Output the (X, Y) coordinate of the center of the cell containing the given text.  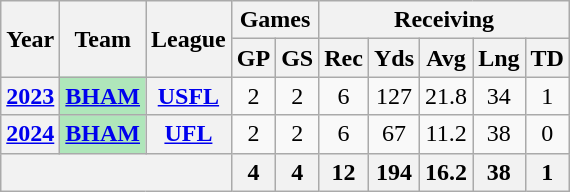
194 (394, 172)
UFL (189, 134)
11.2 (446, 134)
12 (344, 172)
Lng (499, 58)
League (189, 39)
GP (253, 58)
TD (547, 58)
21.8 (446, 96)
Team (103, 39)
Receiving (444, 20)
0 (547, 134)
34 (499, 96)
Yds (394, 58)
Year (30, 39)
Avg (446, 58)
USFL (189, 96)
67 (394, 134)
Rec (344, 58)
2024 (30, 134)
Games (274, 20)
127 (394, 96)
16.2 (446, 172)
GS (298, 58)
2023 (30, 96)
